Output the [X, Y] coordinate of the center of the cell containing the given text.  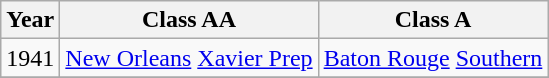
Baton Rouge Southern [433, 58]
Class AA [189, 20]
Year [30, 20]
Class A [433, 20]
New Orleans Xavier Prep [189, 58]
1941 [30, 58]
